Provide the [X, Y] coordinate of the cell's center where the given text is located.  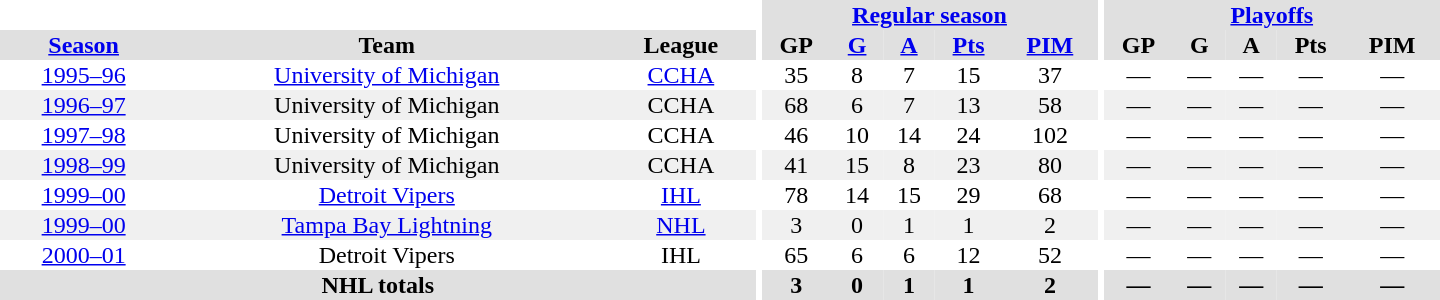
41 [796, 165]
80 [1050, 165]
35 [796, 75]
NHL totals [378, 285]
58 [1050, 105]
1995–96 [84, 75]
Season [84, 45]
1998–99 [84, 165]
13 [968, 105]
2000–01 [84, 255]
Playoffs [1272, 15]
24 [968, 135]
65 [796, 255]
Regular season [929, 15]
1997–98 [84, 135]
1996–97 [84, 105]
League [680, 45]
10 [857, 135]
29 [968, 195]
NHL [680, 225]
46 [796, 135]
102 [1050, 135]
Team [386, 45]
37 [1050, 75]
23 [968, 165]
52 [1050, 255]
Tampa Bay Lightning [386, 225]
12 [968, 255]
78 [796, 195]
